Return the [x, y] coordinate for the center point of the cell that contains the specified text.  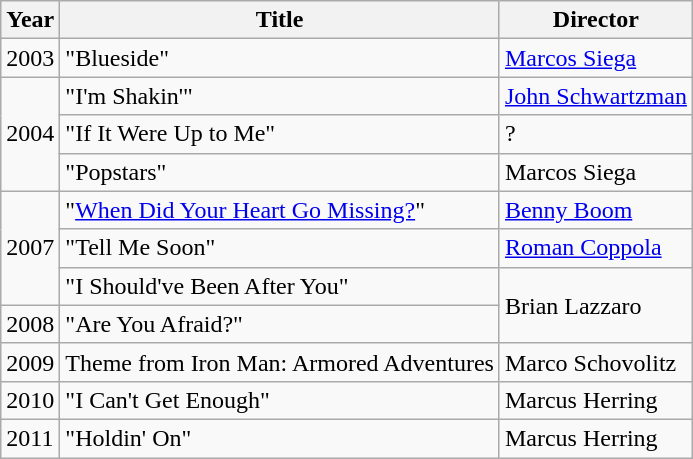
"Popstars" [280, 172]
Marco Schovolitz [596, 362]
"Holdin' On" [280, 438]
2008 [30, 324]
"When Did Your Heart Go Missing?" [280, 210]
2009 [30, 362]
"Blueside" [280, 58]
"Are You Afraid?" [280, 324]
Year [30, 20]
Benny Boom [596, 210]
2004 [30, 134]
"If It Were Up to Me" [280, 134]
Roman Coppola [596, 248]
"Tell Me Soon" [280, 248]
2010 [30, 400]
"I'm Shakin'" [280, 96]
2007 [30, 248]
Title [280, 20]
Brian Lazzaro [596, 305]
Theme from Iron Man: Armored Adventures [280, 362]
2011 [30, 438]
"I Can't Get Enough" [280, 400]
2003 [30, 58]
? [596, 134]
"I Should've Been After You" [280, 286]
John Schwartzman [596, 96]
Director [596, 20]
